Capture the cell that displays the provided text and extract its (X, Y) central coordinate. 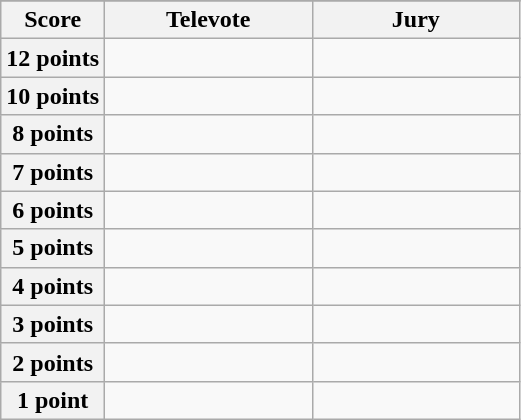
7 points (53, 172)
5 points (53, 248)
1 point (53, 400)
3 points (53, 324)
4 points (53, 286)
Jury (416, 20)
8 points (53, 134)
2 points (53, 362)
Televote (209, 20)
Score (53, 20)
12 points (53, 58)
6 points (53, 210)
10 points (53, 96)
